Return (x, y) of the center of cell containing provided text 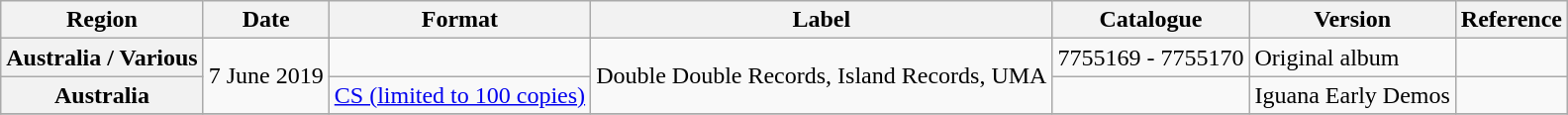
Double Double Records, Island Records, UMA (822, 76)
7755169 - 7755170 (1150, 57)
Region (102, 20)
Australia / Various (102, 57)
CS (limited to 100 copies) (459, 95)
7 June 2019 (265, 76)
Version (1352, 20)
Iguana Early Demos (1352, 95)
Label (822, 20)
Date (265, 20)
Original album (1352, 57)
Format (459, 20)
Catalogue (1150, 20)
Reference (1511, 20)
Australia (102, 95)
